Scan for the cell matching the given text and deliver its (x, y) coordinate at center. 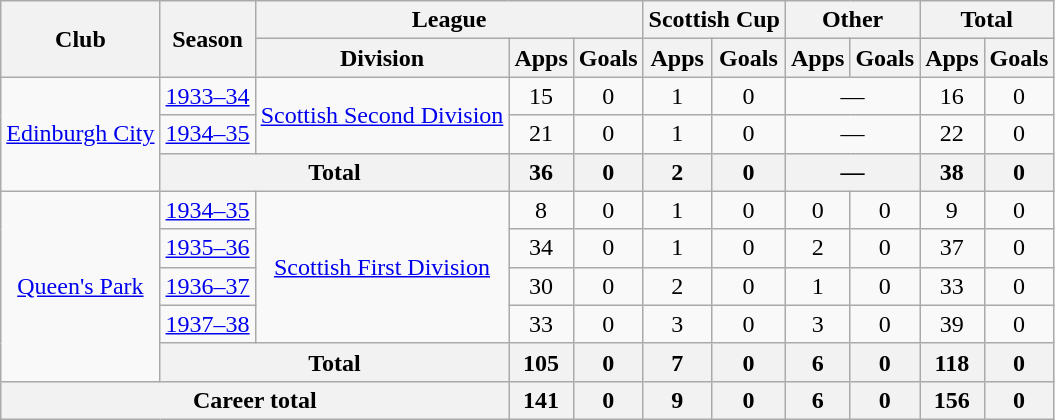
Edinburgh City (80, 134)
156 (952, 400)
36 (541, 172)
1933–34 (208, 96)
Scottish Second Division (382, 115)
Career total (255, 400)
16 (952, 96)
Season (208, 39)
105 (541, 362)
7 (677, 362)
118 (952, 362)
8 (541, 210)
Division (382, 58)
21 (541, 134)
39 (952, 324)
1937–38 (208, 324)
Scottish First Division (382, 267)
1935–36 (208, 248)
34 (541, 248)
37 (952, 248)
Queen's Park (80, 286)
15 (541, 96)
38 (952, 172)
1936–37 (208, 286)
141 (541, 400)
Other (852, 20)
22 (952, 134)
League (449, 20)
30 (541, 286)
Scottish Cup (714, 20)
Club (80, 39)
